Scan for the cell matching the given text and deliver its (x, y) coordinate at center. 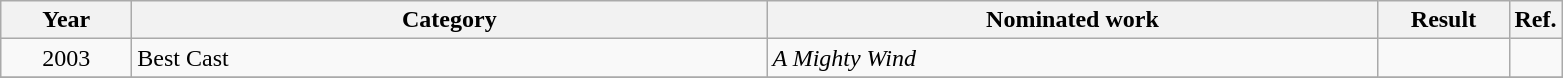
Ref. (1536, 20)
Result (1444, 20)
Nominated work (1072, 20)
Year (66, 20)
2003 (66, 58)
A Mighty Wind (1072, 58)
Best Cast (450, 58)
Category (450, 20)
